Detect which cell encompasses the target text, then output its [X, Y] center coordinate. 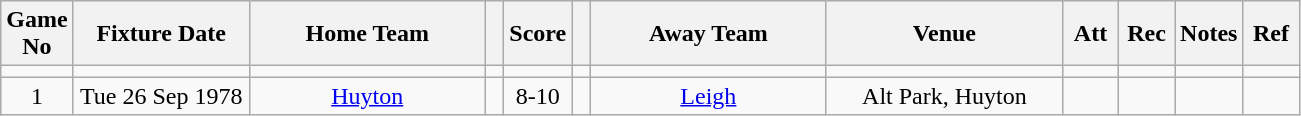
Notes [1209, 34]
Home Team [367, 34]
Tue 26 Sep 1978 [161, 96]
Away Team [708, 34]
Ref [1271, 34]
Fixture Date [161, 34]
Rec [1147, 34]
1 [37, 96]
Game No [37, 34]
Venue [944, 34]
Score [538, 34]
Att [1090, 34]
Huyton [367, 96]
Alt Park, Huyton [944, 96]
8-10 [538, 96]
Leigh [708, 96]
